Locate the cell with the specified text and output its [x, y] center coordinate. 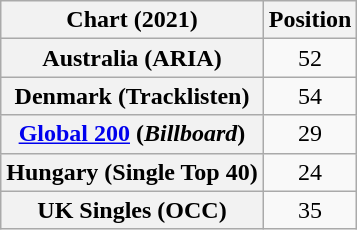
Hungary (Single Top 40) [132, 172]
Position [310, 20]
Chart (2021) [132, 20]
Australia (ARIA) [132, 58]
Denmark (Tracklisten) [132, 96]
Global 200 (Billboard) [132, 134]
24 [310, 172]
29 [310, 134]
54 [310, 96]
52 [310, 58]
UK Singles (OCC) [132, 210]
35 [310, 210]
